Return [X, Y] of the center of cell containing provided text 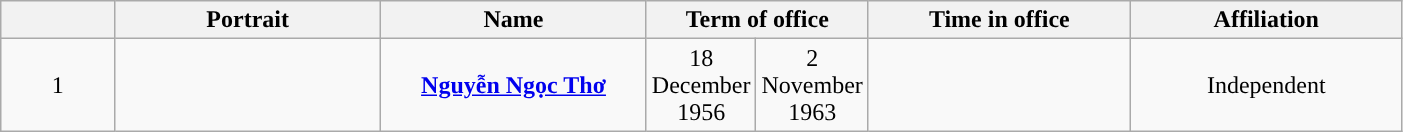
Name [514, 20]
2 November 1963 [812, 85]
Time in office [999, 20]
Portrait [248, 20]
Independent [1266, 85]
1 [58, 85]
Term of office [757, 20]
18 December 1956 [701, 85]
Nguyễn Ngọc Thơ [514, 85]
Affiliation [1266, 20]
